Determine the (X, Y) coordinate at the center of the cell enclosing the given text.  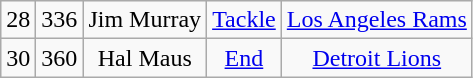
Jim Murray (145, 20)
Hal Maus (145, 58)
Tackle (244, 20)
Detroit Lions (376, 58)
End (244, 58)
30 (18, 58)
360 (60, 58)
28 (18, 20)
336 (60, 20)
Los Angeles Rams (376, 20)
